Provide the [x, y] coordinate of the cell's center where the given text is located.  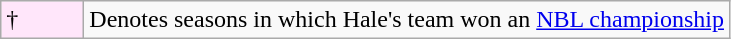
Denotes seasons in which Hale's team won an NBL championship [407, 20]
† [42, 20]
